Search for the cell housing the specified text and yield its (x, y) center coordinate. 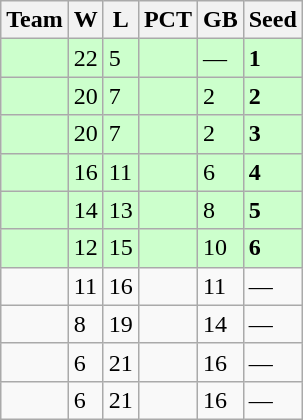
GB (220, 20)
22 (86, 58)
12 (86, 248)
19 (120, 324)
Team (35, 20)
L (120, 20)
PCT (168, 20)
3 (272, 134)
4 (272, 172)
13 (120, 210)
10 (220, 248)
Seed (272, 20)
1 (272, 58)
W (86, 20)
15 (120, 248)
